Scan for the cell matching the given text and deliver its (X, Y) coordinate at center. 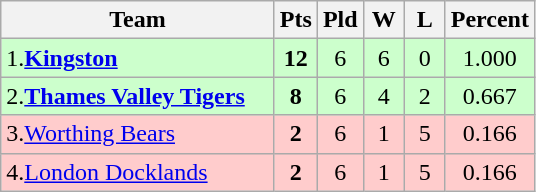
Percent (490, 20)
L (424, 20)
12 (296, 58)
Pts (296, 20)
3.Worthing Bears (138, 134)
Team (138, 20)
0 (424, 58)
1.Kingston (138, 58)
2.Thames Valley Tigers (138, 96)
W (384, 20)
4 (384, 96)
Pld (340, 20)
4.London Docklands (138, 172)
1.000 (490, 58)
8 (296, 96)
0.667 (490, 96)
